Capture the cell that displays the provided text and extract its (X, Y) central coordinate. 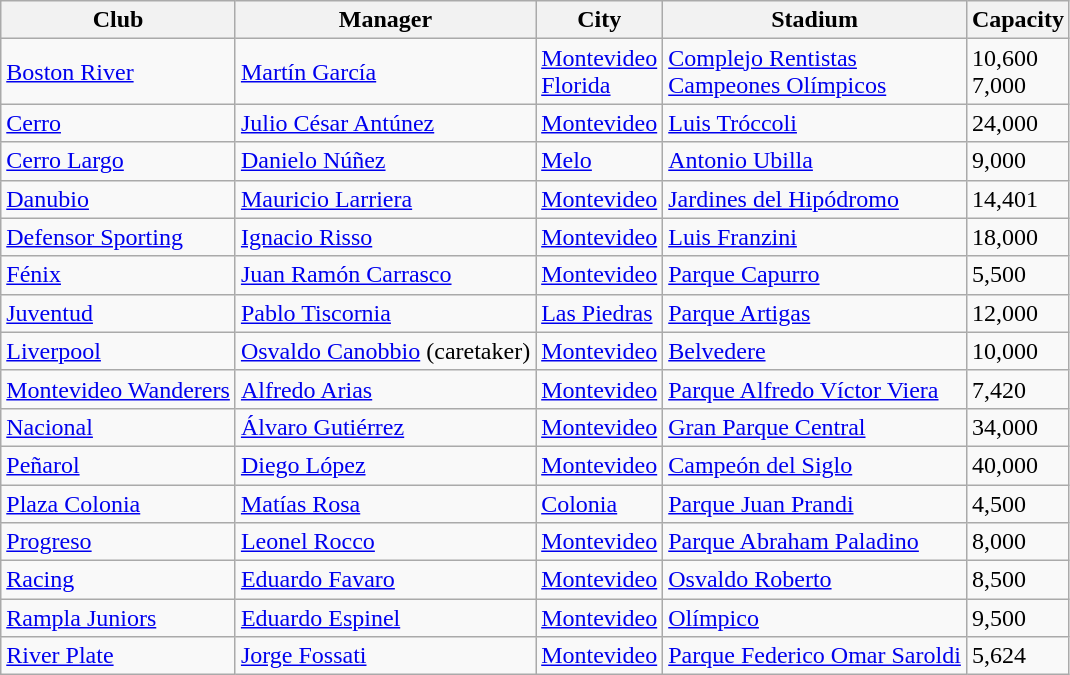
Parque Abraham Paladino (815, 542)
Osvaldo Roberto (815, 580)
Parque Artigas (815, 313)
34,000 (1018, 427)
Osvaldo Canobbio (caretaker) (385, 351)
Boston River (118, 72)
Jorge Fossati (385, 656)
Belvedere (815, 351)
City (600, 20)
Fénix (118, 275)
Capacity (1018, 20)
Melo (600, 161)
5,500 (1018, 275)
9,000 (1018, 161)
Pablo Tiscornia (385, 313)
Campeón del Siglo (815, 465)
Eduardo Favaro (385, 580)
Jardines del Hipódromo (815, 199)
Peñarol (118, 465)
24,000 (1018, 123)
Parque Federico Omar Saroldi (815, 656)
Nacional (118, 427)
Parque Alfredo Víctor Viera (815, 389)
Racing (118, 580)
Gran Parque Central (815, 427)
Martín García (385, 72)
8,500 (1018, 580)
10,000 (1018, 351)
Stadium (815, 20)
Juan Ramón Carrasco (385, 275)
Matías Rosa (385, 503)
Mauricio Larriera (385, 199)
5,624 (1018, 656)
Alfredo Arias (385, 389)
Leonel Rocco (385, 542)
Olímpico (815, 618)
10,6007,000 (1018, 72)
14,401 (1018, 199)
Montevideo Wanderers (118, 389)
Juventud (118, 313)
40,000 (1018, 465)
Álvaro Gutiérrez (385, 427)
MontevideoFlorida (600, 72)
Parque Juan Prandi (815, 503)
Parque Capurro (815, 275)
Ignacio Risso (385, 237)
18,000 (1018, 237)
9,500 (1018, 618)
Antonio Ubilla (815, 161)
Rampla Juniors (118, 618)
River Plate (118, 656)
Luis Franzini (815, 237)
Julio César Antúnez (385, 123)
Las Piedras (600, 313)
7,420 (1018, 389)
Manager (385, 20)
Plaza Colonia (118, 503)
Colonia (600, 503)
8,000 (1018, 542)
Progreso (118, 542)
Danubio (118, 199)
Diego López (385, 465)
12,000 (1018, 313)
Danielo Núñez (385, 161)
4,500 (1018, 503)
Cerro Largo (118, 161)
Eduardo Espinel (385, 618)
Complejo RentistasCampeones Olímpicos (815, 72)
Defensor Sporting (118, 237)
Cerro (118, 123)
Luis Tróccoli (815, 123)
Club (118, 20)
Liverpool (118, 351)
